Extract the (x, y) coordinate from the center of the cell holding the provided text.  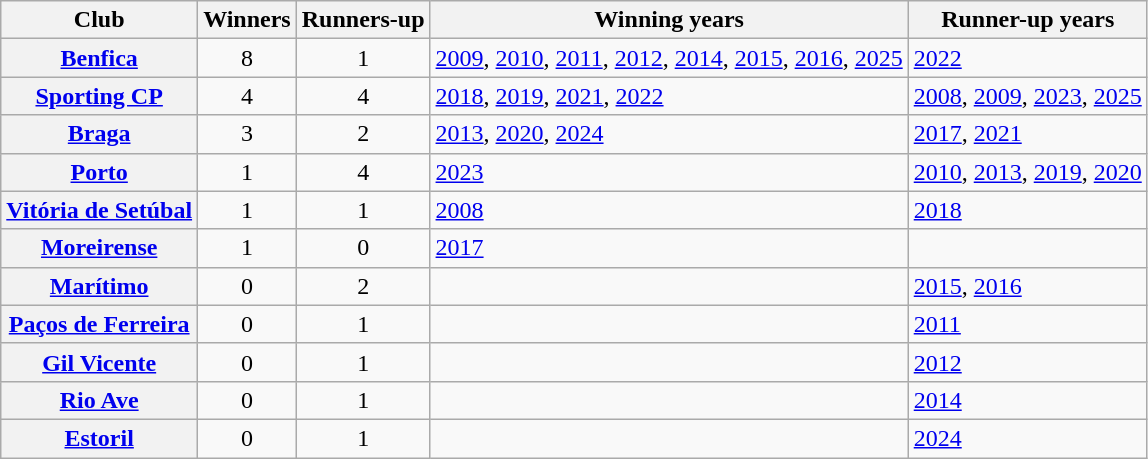
2012 (1028, 362)
Estoril (100, 438)
2015, 2016 (1028, 286)
2011 (1028, 324)
Vitória de Setúbal (100, 210)
2017 (669, 248)
Club (100, 20)
2017, 2021 (1028, 134)
Porto (100, 172)
Sporting CP (100, 96)
3 (248, 134)
Benfica (100, 58)
Runner-up years (1028, 20)
Gil Vicente (100, 362)
Rio Ave (100, 400)
2008 (669, 210)
2014 (1028, 400)
2008, 2009, 2023, 2025 (1028, 96)
Moreirense (100, 248)
2013, 2020, 2024 (669, 134)
Winning years (669, 20)
Braga (100, 134)
2024 (1028, 438)
Marítimo (100, 286)
8 (248, 58)
2010, 2013, 2019, 2020 (1028, 172)
2018 (1028, 210)
Runners-up (363, 20)
2022 (1028, 58)
2018, 2019, 2021, 2022 (669, 96)
2023 (669, 172)
Paços de Ferreira (100, 324)
Winners (248, 20)
2009, 2010, 2011, 2012, 2014, 2015, 2016, 2025 (669, 58)
